Identify which cell holds the provided text, then report its (X, Y) central coordinate. 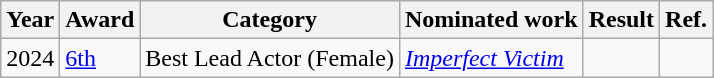
2024 (30, 58)
Year (30, 20)
Nominated work (491, 20)
Category (270, 20)
Result (621, 20)
Ref. (686, 20)
Best Lead Actor (Female) (270, 58)
Imperfect Victim (491, 58)
6th (100, 58)
Award (100, 20)
